Search for the cell housing the specified text and yield its [X, Y] center coordinate. 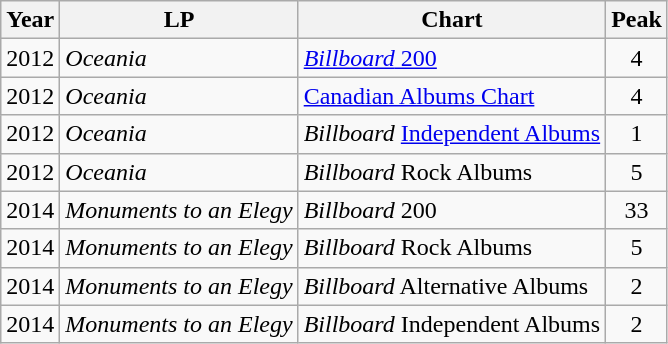
Year [30, 20]
Canadian Albums Chart [452, 96]
Billboard Alternative Albums [452, 286]
33 [637, 210]
Chart [452, 20]
1 [637, 134]
LP [179, 20]
Peak [637, 20]
